Return (X, Y) of the center of cell containing provided text 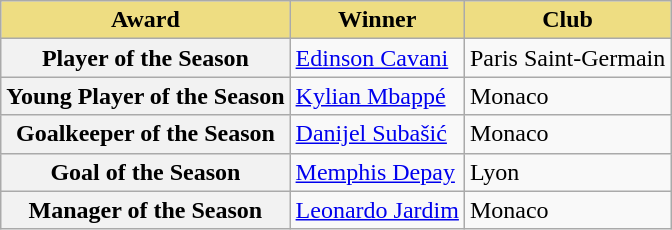
Lyon (567, 172)
Edinson Cavani (377, 58)
Winner (377, 20)
Memphis Depay (377, 172)
Award (146, 20)
Kylian Mbappé (377, 96)
Danijel Subašić (377, 134)
Goalkeeper of the Season (146, 134)
Player of the Season (146, 58)
Leonardo Jardim (377, 210)
Paris Saint-Germain (567, 58)
Goal of the Season (146, 172)
Manager of the Season (146, 210)
Young Player of the Season (146, 96)
Club (567, 20)
